Return the (X, Y) coordinate for the center point of the cell that contains the specified text.  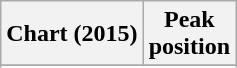
Peakposition (189, 34)
Chart (2015) (72, 34)
